Return [x, y] of the center of cell containing provided text 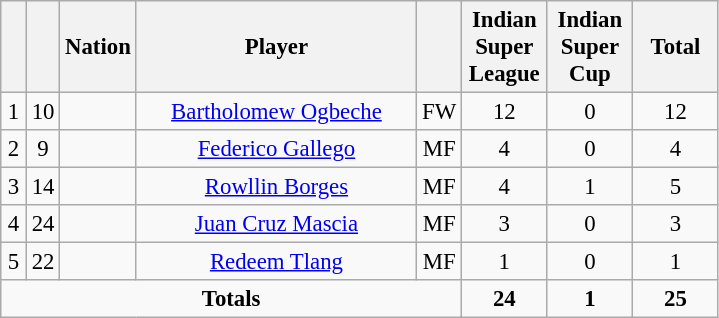
10 [42, 112]
9 [42, 149]
Totals [232, 299]
Player [276, 47]
Indian Super League [505, 47]
Federico Gallego [276, 149]
Total [676, 47]
FW [440, 112]
22 [42, 262]
14 [42, 187]
Redeem Tlang [276, 262]
Rowllin Borges [276, 187]
Bartholomew Ogbeche [276, 112]
Juan Cruz Mascia [276, 224]
25 [676, 299]
Nation [98, 47]
2 [14, 149]
Indian Super Cup [590, 47]
